Return (X, Y) of the center of cell containing provided text 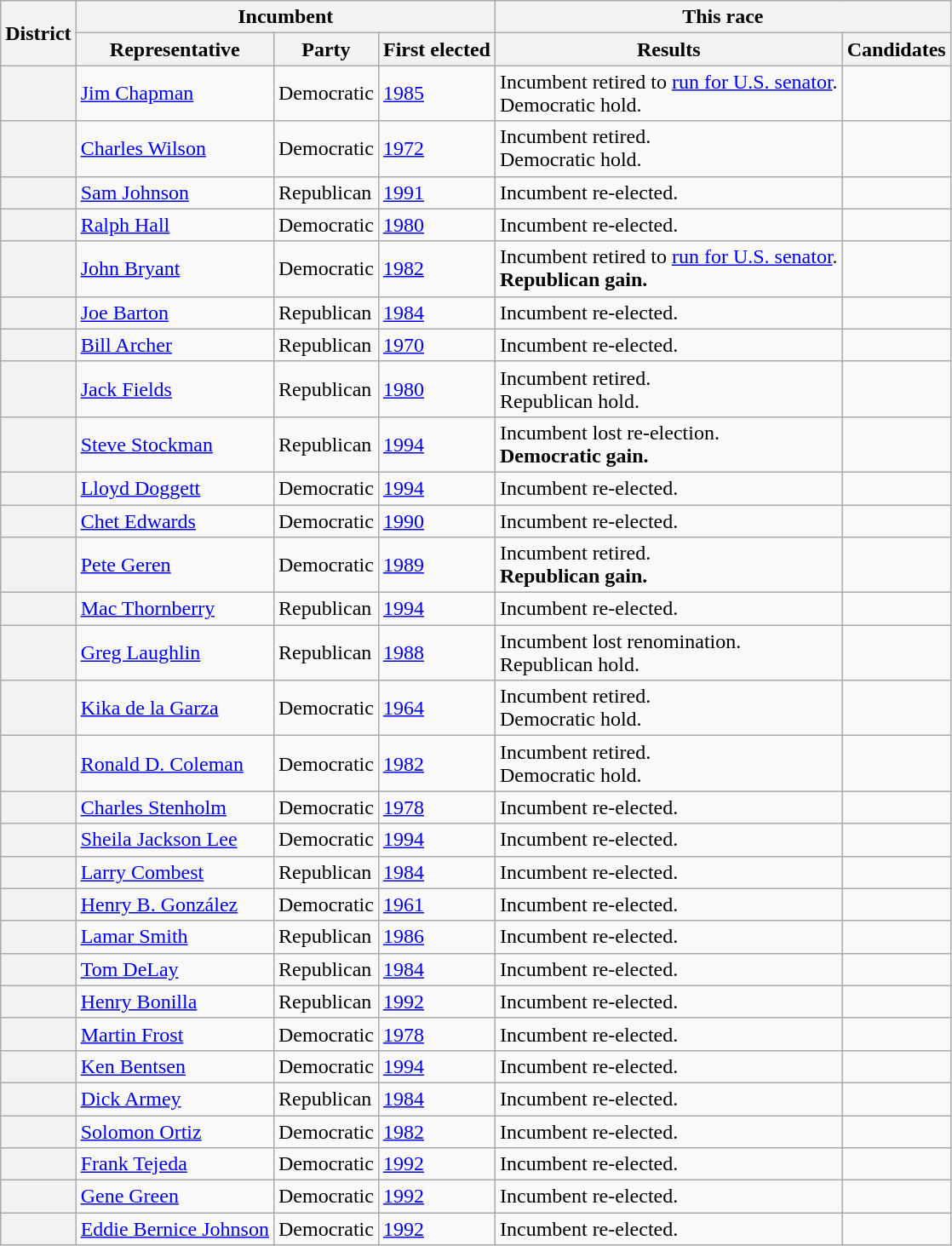
Henry B. González (175, 904)
1972 (436, 148)
1964 (436, 709)
Tom DeLay (175, 969)
District (38, 33)
Charles Stenholm (175, 807)
Eddie Bernice Johnson (175, 1229)
Charles Wilson (175, 148)
1961 (436, 904)
Mac Thornberry (175, 609)
Sam Johnson (175, 192)
Lloyd Doggett (175, 488)
Greg Laughlin (175, 652)
1990 (436, 520)
Incumbent lost renomination.Republican hold. (668, 652)
Gene Green (175, 1197)
Ralph Hall (175, 225)
Ken Bentsen (175, 1066)
Incumbent retired to run for U.S. senator.Republican gain. (668, 269)
Pete Geren (175, 566)
Solomon Ortiz (175, 1132)
1991 (436, 192)
Incumbent lost re-election.Democratic gain. (668, 445)
1986 (436, 937)
Martin Frost (175, 1034)
1989 (436, 566)
Representative (175, 49)
1970 (436, 345)
John Bryant (175, 269)
Lamar Smith (175, 937)
Jim Chapman (175, 94)
Incumbent retired to run for U.S. senator.Democratic hold. (668, 94)
Candidates (896, 49)
Incumbent retired.Republican gain. (668, 566)
1985 (436, 94)
Incumbent (285, 17)
Larry Combest (175, 872)
Sheila Jackson Lee (175, 840)
Bill Archer (175, 345)
Ronald D. Coleman (175, 763)
Incumbent retired.Republican hold. (668, 388)
Jack Fields (175, 388)
Steve Stockman (175, 445)
Chet Edwards (175, 520)
Results (668, 49)
First elected (436, 49)
Kika de la Garza (175, 709)
This race (722, 17)
Dick Armey (175, 1099)
Joe Barton (175, 313)
Frank Tejeda (175, 1164)
Party (325, 49)
1988 (436, 652)
Henry Bonilla (175, 1002)
